Return the [X, Y] coordinate for the center point of the cell that contains the specified text.  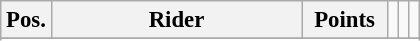
Rider [176, 20]
Pos. [26, 20]
Points [345, 20]
